Determine the [x, y] coordinate at the center of the cell enclosing the given text.  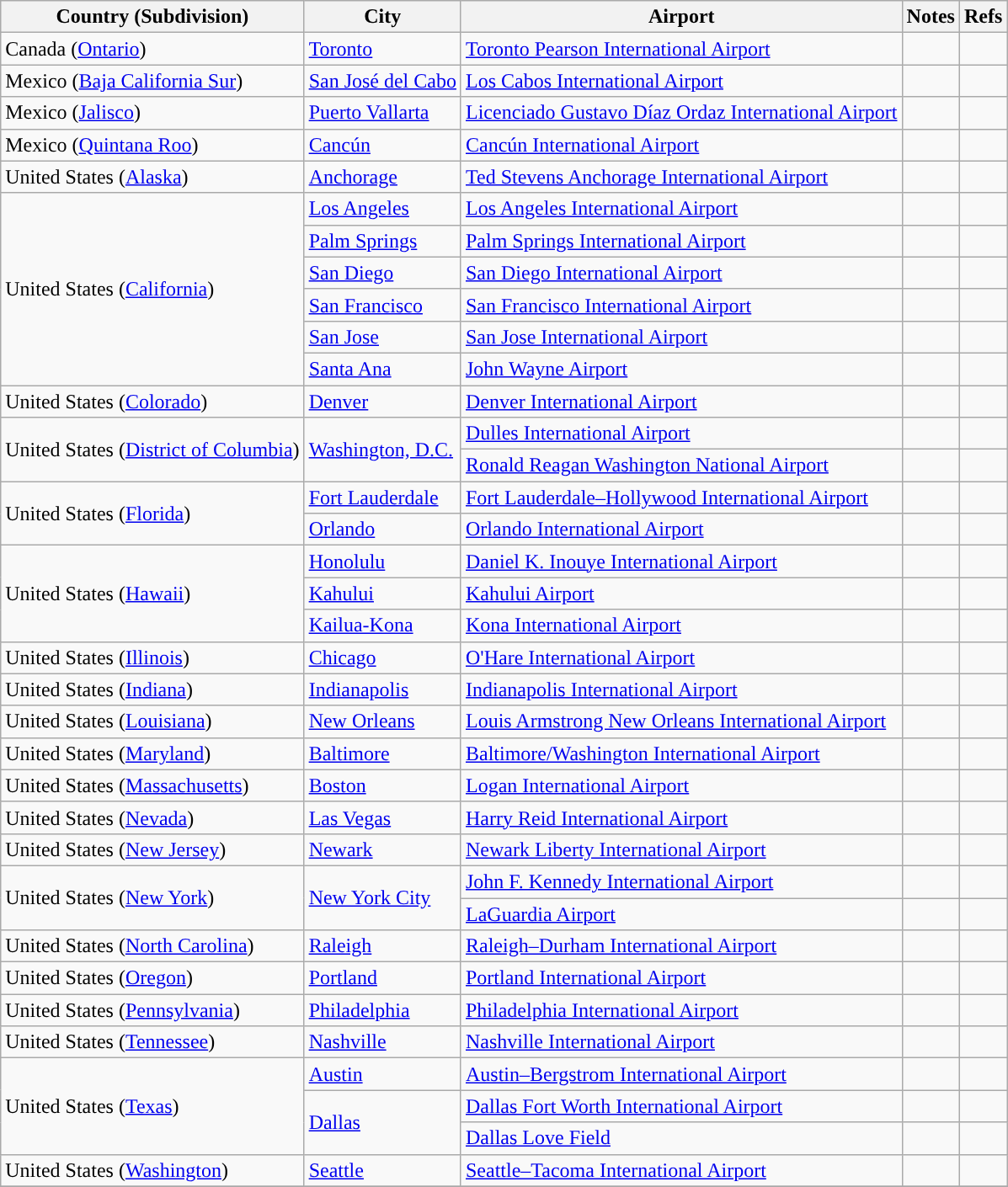
Cancún International Airport [681, 145]
United States (District of Columbia) [152, 450]
Newark [382, 849]
Seattle–Tacoma International Airport [681, 1170]
United States (Florida) [152, 514]
Mexico (Quintana Roo) [152, 145]
United States (Pennsylvania) [152, 1010]
Kona International Airport [681, 625]
Raleigh–Durham International Airport [681, 946]
United States (Tennessee) [152, 1042]
Los Angeles International Airport [681, 209]
Notes [931, 17]
John Wayne Airport [681, 369]
Anchorage [382, 177]
Licenciado Gustavo Díaz Ordaz International Airport [681, 113]
Airport [681, 17]
Louis Armstrong New Orleans International Airport [681, 721]
Fort Lauderdale–Hollywood International Airport [681, 498]
Refs [983, 17]
Harry Reid International Airport [681, 817]
Logan International Airport [681, 785]
Philadelphia [382, 1010]
Puerto Vallarta [382, 113]
Dulles International Airport [681, 434]
United States (Maryland) [152, 753]
Canada (Ontario) [152, 49]
United States (Nevada) [152, 817]
John F. Kennedy International Airport [681, 881]
United States (Oregon) [152, 978]
United States (Massachusetts) [152, 785]
Toronto [382, 49]
Washington, D.C. [382, 450]
United States (Indiana) [152, 689]
New York City [382, 897]
United States (Alaska) [152, 177]
United States (Colorado) [152, 402]
Mexico (Jalisco) [152, 113]
O'Hare International Airport [681, 657]
Philadelphia International Airport [681, 1010]
Las Vegas [382, 817]
Ted Stevens Anchorage International Airport [681, 177]
Raleigh [382, 946]
New Orleans [382, 721]
Austin–Bergstrom International Airport [681, 1074]
San Francisco International Airport [681, 305]
Ronald Reagan Washington National Airport [681, 466]
Los Angeles [382, 209]
United States (Texas) [152, 1106]
Dallas [382, 1122]
Palm Springs [382, 241]
Daniel K. Inouye International Airport [681, 562]
San José del Cabo [382, 81]
United States (New Jersey) [152, 849]
Orlando International Airport [681, 530]
LaGuardia Airport [681, 913]
United States (California) [152, 289]
Kailua-Kona [382, 625]
Portland International Airport [681, 978]
San Francisco [382, 305]
Country (Subdivision) [152, 17]
Orlando [382, 530]
United States (Illinois) [152, 657]
San Diego International Airport [681, 273]
Palm Springs International Airport [681, 241]
United States (Louisiana) [152, 721]
Toronto Pearson International Airport [681, 49]
United States (North Carolina) [152, 946]
Honolulu [382, 562]
Denver International Airport [681, 402]
Portland [382, 978]
United States (New York) [152, 897]
Fort Lauderdale [382, 498]
Kahului [382, 593]
Dallas Fort Worth International Airport [681, 1106]
San Diego [382, 273]
United States (Hawaii) [152, 593]
Mexico (Baja California Sur) [152, 81]
Boston [382, 785]
Dallas Love Field [681, 1138]
San Jose International Airport [681, 337]
Chicago [382, 657]
San Jose [382, 337]
Kahului Airport [681, 593]
Nashville International Airport [681, 1042]
Baltimore/Washington International Airport [681, 753]
Seattle [382, 1170]
Los Cabos International Airport [681, 81]
Indianapolis [382, 689]
Cancún [382, 145]
Indianapolis International Airport [681, 689]
Newark Liberty International Airport [681, 849]
Denver [382, 402]
Santa Ana [382, 369]
United States (Washington) [152, 1170]
Nashville [382, 1042]
City [382, 17]
Baltimore [382, 753]
Austin [382, 1074]
